Find where the given text appears and provide that cell's center as [x, y] coordinate. 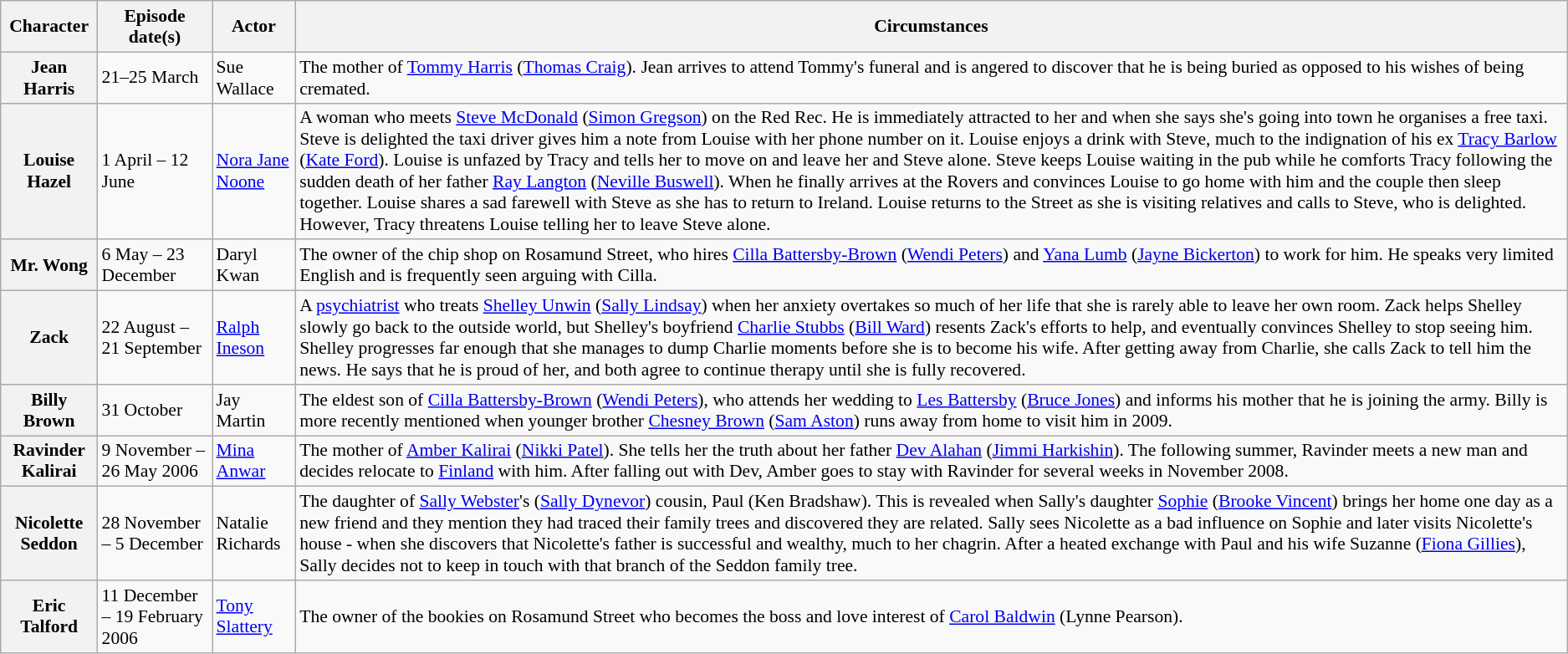
Nora Jane Noone [254, 171]
21–25 March [156, 77]
Tony Slattery [254, 617]
Episode date(s) [156, 27]
Character [49, 27]
Jay Martin [254, 410]
1 April – 12 June [156, 171]
Ralph Ineson [254, 338]
Actor [254, 27]
Mina Anwar [254, 462]
6 May – 23 December [156, 266]
The owner of the bookies on Rosamund Street who becomes the boss and love interest of Carol Baldwin (Lynne Pearson). [931, 617]
Louise Hazel [49, 171]
11 December – 19 February 2006 [156, 617]
22 August – 21 September [156, 338]
Sue Wallace [254, 77]
Jean Harris [49, 77]
28 November – 5 December [156, 534]
Natalie Richards [254, 534]
9 November – 26 May 2006 [156, 462]
Daryl Kwan [254, 266]
Ravinder Kalirai [49, 462]
Zack [49, 338]
31 October [156, 410]
Nicolette Seddon [49, 534]
Mr. Wong [49, 266]
Circumstances [931, 27]
Eric Talford [49, 617]
Billy Brown [49, 410]
